Identify which cell holds the provided text, then report its [X, Y] central coordinate. 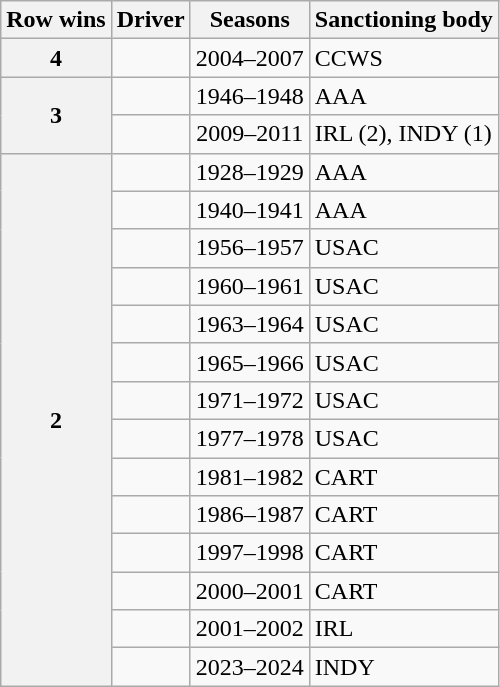
2001–2002 [250, 629]
IRL (2), INDY (1) [404, 134]
1971–1972 [250, 400]
1981–1982 [250, 477]
1946–1948 [250, 96]
4 [56, 58]
1977–1978 [250, 438]
Seasons [250, 20]
IRL [404, 629]
1965–1966 [250, 362]
2004–2007 [250, 58]
1956–1957 [250, 248]
1940–1941 [250, 210]
2000–2001 [250, 591]
Row wins [56, 20]
INDY [404, 667]
1963–1964 [250, 324]
1997–1998 [250, 553]
2023–2024 [250, 667]
Sanctioning body [404, 20]
1986–1987 [250, 515]
Driver [150, 20]
3 [56, 115]
2009–2011 [250, 134]
2 [56, 420]
1960–1961 [250, 286]
1928–1929 [250, 172]
CCWS [404, 58]
